Return (x, y) of the center of cell containing provided text 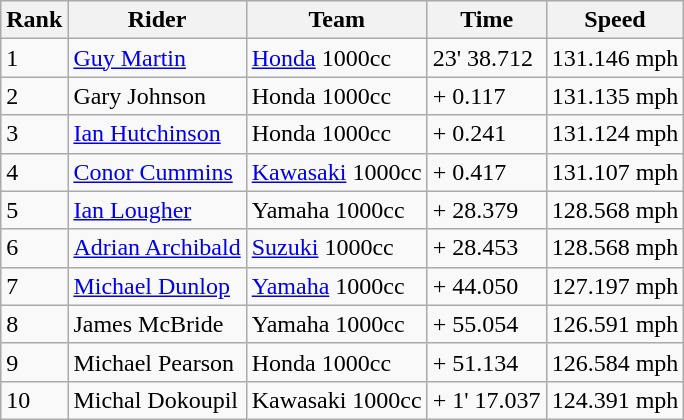
Ian Hutchinson (157, 134)
+ 0.117 (486, 96)
10 (34, 400)
+ 28.379 (486, 210)
2 (34, 96)
Michal Dokoupil (157, 400)
126.591 mph (615, 324)
+ 0.417 (486, 172)
+ 0.241 (486, 134)
Michael Pearson (157, 362)
Time (486, 20)
23' 38.712 (486, 58)
131.124 mph (615, 134)
124.391 mph (615, 400)
James McBride (157, 324)
Rider (157, 20)
131.107 mph (615, 172)
3 (34, 134)
8 (34, 324)
Team (336, 20)
Guy Martin (157, 58)
5 (34, 210)
Suzuki 1000cc (336, 248)
Adrian Archibald (157, 248)
6 (34, 248)
+ 1' 17.037 (486, 400)
Michael Dunlop (157, 286)
1 (34, 58)
131.135 mph (615, 96)
Rank (34, 20)
Gary Johnson (157, 96)
4 (34, 172)
+ 51.134 (486, 362)
9 (34, 362)
+ 44.050 (486, 286)
131.146 mph (615, 58)
126.584 mph (615, 362)
+ 55.054 (486, 324)
127.197 mph (615, 286)
Ian Lougher (157, 210)
+ 28.453 (486, 248)
Speed (615, 20)
Conor Cummins (157, 172)
7 (34, 286)
